Provide the [X, Y] coordinate of the cell's center where the given text is located.  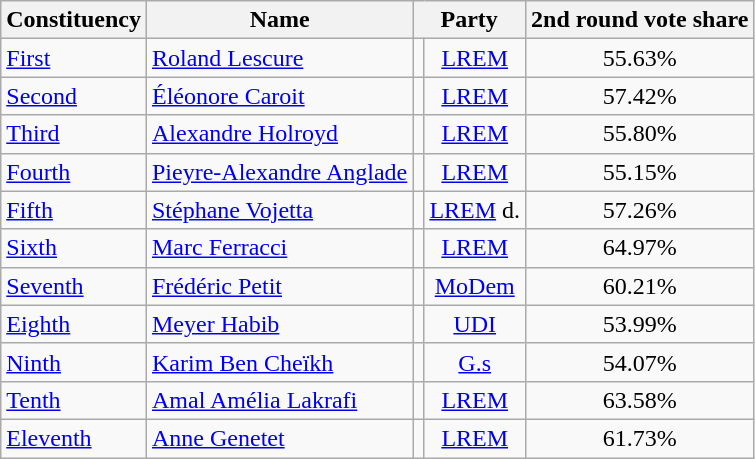
MoDem [475, 286]
64.97% [640, 248]
Name [279, 20]
55.63% [640, 58]
54.07% [640, 362]
LREM d. [475, 210]
Karim Ben Cheïkh [279, 362]
Party [470, 20]
57.42% [640, 96]
Third [74, 134]
Sixth [74, 248]
Éléonore Caroit [279, 96]
UDI [475, 324]
Eighth [74, 324]
Seventh [74, 286]
53.99% [640, 324]
Tenth [74, 400]
Amal Amélia Lakrafi [279, 400]
Second [74, 96]
Ninth [74, 362]
Eleventh [74, 438]
Marc Ferracci [279, 248]
63.58% [640, 400]
55.80% [640, 134]
2nd round vote share [640, 20]
Fourth [74, 172]
Alexandre Holroyd [279, 134]
Constituency [74, 20]
Frédéric Petit [279, 286]
61.73% [640, 438]
57.26% [640, 210]
Fifth [74, 210]
Anne Genetet [279, 438]
Pieyre-Alexandre Anglade [279, 172]
First [74, 58]
60.21% [640, 286]
Roland Lescure [279, 58]
55.15% [640, 172]
Meyer Habib [279, 324]
G.s [475, 362]
Stéphane Vojetta [279, 210]
